Search for the cell housing the specified text and yield its (X, Y) center coordinate. 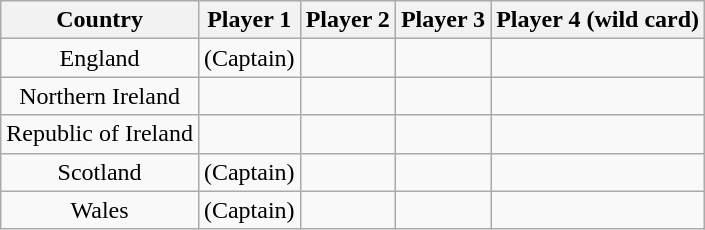
Wales (100, 210)
Northern Ireland (100, 96)
Player 2 (348, 20)
Player 4 (wild card) (598, 20)
Republic of Ireland (100, 134)
Player 3 (442, 20)
Player 1 (249, 20)
England (100, 58)
Scotland (100, 172)
Country (100, 20)
